Locate the cell with the specified text and output its [x, y] center coordinate. 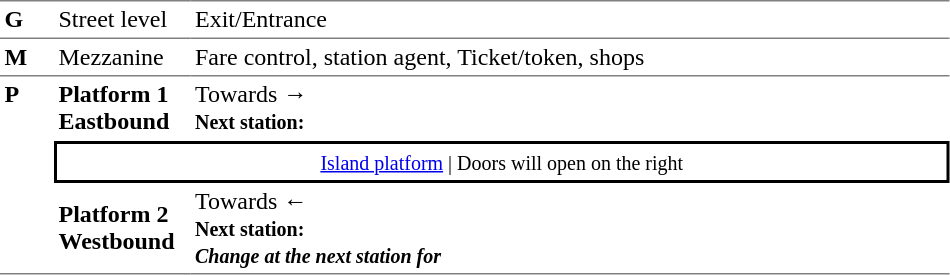
P [27, 175]
Platform 2Westbound [122, 229]
M [27, 58]
Platform 1Eastbound [122, 108]
Street level [122, 20]
Towards → Next station: [570, 108]
G [27, 20]
Exit/Entrance [570, 20]
Island platform | Doors will open on the right [502, 162]
Fare control, station agent, Ticket/token, shops [570, 58]
Towards ← Next station: Change at the next station for [570, 229]
Mezzanine [122, 58]
